For the text-containing cell, return its midpoint in (x, y) coordinate format. 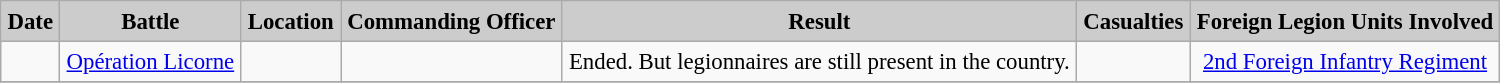
Casualties (1134, 21)
Location (291, 21)
Foreign Legion Units Involved (1345, 21)
Opération Licorne (150, 61)
Battle (150, 21)
Result (819, 21)
Date (30, 21)
Ended. But legionnaires are still present in the country. (819, 61)
Commanding Officer (452, 21)
2nd Foreign Infantry Regiment (1345, 61)
